Determine the [x, y] coordinate at the center of the cell enclosing the given text.  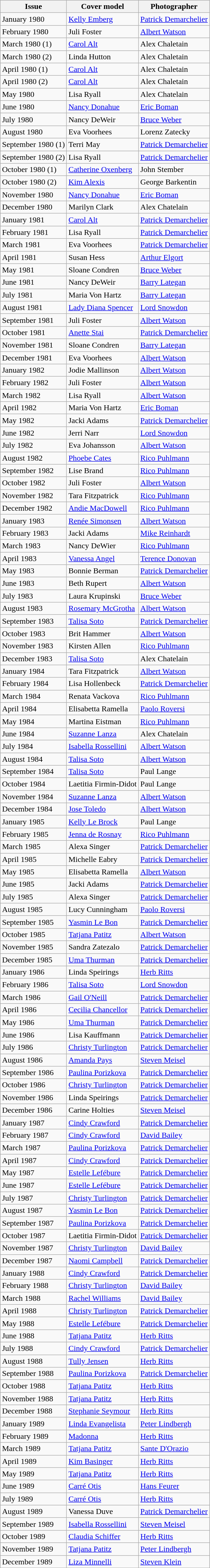
April 1988 [34, 1311]
August 1987 [34, 1211]
February 1989 [34, 1436]
December 1985 [34, 960]
April 1981 [34, 257]
Andie MacDowell [102, 508]
March 1981 [34, 245]
October 1980 (1) [34, 170]
Lise Brand [102, 470]
Lisa Hollenbeck [102, 684]
November 1981 [34, 345]
Gail O'Neill [102, 997]
July 1981 [34, 295]
November 1983 [34, 646]
Terence Donovan [174, 558]
June 1981 [34, 282]
February 1981 [34, 232]
Linda Evangelista [102, 1424]
May 1989 [34, 1474]
January 1985 [34, 822]
January 1984 [34, 671]
March 1980 (1) [34, 44]
Kelly Le Brock [102, 822]
Kim Basinger [102, 1461]
April 1984 [34, 709]
March 1986 [34, 997]
September 1982 [34, 470]
July 1986 [34, 1047]
Kelly Emberg [102, 19]
December 1984 [34, 809]
October 1983 [34, 634]
October 1989 [34, 1536]
June 1983 [34, 584]
May 1980 [34, 94]
April 1980 (1) [34, 69]
December 1983 [34, 659]
March 1980 (2) [34, 57]
Sandra Zatezalo [102, 947]
Lisa Kauffmann [102, 1035]
December 1982 [34, 508]
Kirsten Allen [102, 646]
Carine Holties [102, 1110]
August 1989 [34, 1511]
August 1980 [34, 132]
January 1987 [34, 1123]
November 1987 [34, 1248]
May 1986 [34, 1022]
March 1982 [34, 395]
January 1988 [34, 1273]
July 1987 [34, 1198]
George Barkentin [174, 182]
John Stember [174, 170]
Renata Vackova [102, 696]
July 1983 [34, 596]
November 1988 [34, 1399]
August 1985 [34, 909]
August 1988 [34, 1361]
October 1981 [34, 332]
Hans Feurer [174, 1486]
May 1988 [34, 1323]
February 1982 [34, 383]
October 1984 [34, 784]
February 1985 [34, 834]
Cover model [102, 7]
September 1983 [34, 621]
March 1983 [34, 546]
June 1988 [34, 1336]
December 1980 [34, 207]
Arthur Elgort [174, 257]
Mike Reinhardt [174, 533]
November 1980 [34, 195]
December 1986 [34, 1110]
Laura Krupinski [102, 596]
July 1988 [34, 1348]
Terri May [102, 144]
May 1981 [34, 270]
April 1985 [34, 859]
October 1982 [34, 483]
Bonnie Berman [102, 571]
November 1985 [34, 947]
February 1988 [34, 1286]
Jenna de Rosnay [102, 834]
April 1982 [34, 408]
Steven Klein [174, 1561]
Naomi Campbell [102, 1261]
October 1988 [34, 1386]
August 1986 [34, 1060]
Martina Eistman [102, 721]
November 1986 [34, 1098]
May 1985 [34, 872]
September 1984 [34, 772]
Sante D'Orazio [174, 1449]
July 1982 [34, 445]
Jodie Mallinson [102, 370]
April 1986 [34, 1010]
March 1988 [34, 1298]
December 1981 [34, 357]
Vanessa Duve [102, 1511]
September 1988 [34, 1374]
November 1982 [34, 496]
Photographer [174, 7]
Lorenz Zatecky [174, 132]
Brit Hammer [102, 634]
June 1980 [34, 107]
Linda Hutton [102, 57]
Kim Alexis [102, 182]
April 1987 [34, 1160]
September 1987 [34, 1223]
October 1987 [34, 1236]
Susan Hess [102, 257]
February 1987 [34, 1135]
February 1983 [34, 533]
May 1987 [34, 1173]
Liza Minnelli [102, 1561]
December 1989 [34, 1561]
April 1980 (2) [34, 82]
September 1986 [34, 1072]
Phoebe Cates [102, 458]
February 1980 [34, 32]
May 1982 [34, 420]
January 1982 [34, 370]
September 1989 [34, 1524]
September 1985 [34, 922]
Amanda Pays [102, 1060]
July 1989 [34, 1499]
July 1984 [34, 746]
July 1980 [34, 119]
May 1983 [34, 571]
January 1980 [34, 19]
August 1982 [34, 458]
August 1983 [34, 609]
Renée Simonsen [102, 521]
Catherine Oxenberg [102, 170]
Madonna [102, 1436]
January 1986 [34, 972]
Nancy DeWier [102, 546]
Jerri Narr [102, 433]
June 1984 [34, 734]
November 1989 [34, 1549]
February 1984 [34, 684]
June 1985 [34, 884]
June 1989 [34, 1486]
Anette Stai [102, 332]
November 1984 [34, 797]
December 1988 [34, 1411]
Stephanie Seymour [102, 1411]
Tully Jensen [102, 1361]
Rachel Williams [102, 1298]
March 1984 [34, 696]
September 1981 [34, 320]
September 1980 (2) [34, 157]
March 1985 [34, 847]
February 1986 [34, 985]
Michelle Eabry [102, 859]
Vanessa Angel [102, 558]
September 1980 (1) [34, 144]
October 1986 [34, 1085]
March 1989 [34, 1449]
July 1985 [34, 897]
Cecilia Chancellor [102, 1010]
Lady Diana Spencer [102, 307]
October 1980 (2) [34, 182]
Eva Johansson [102, 445]
October 1985 [34, 934]
June 1987 [34, 1185]
August 1981 [34, 307]
March 1987 [34, 1148]
Marilyn Clark [102, 207]
December 1987 [34, 1261]
Rosemary McGrotha [102, 609]
June 1982 [34, 433]
Beth Rupert [102, 584]
May 1984 [34, 721]
January 1981 [34, 220]
June 1986 [34, 1035]
Lucy Cunningham [102, 909]
August 1984 [34, 759]
January 1983 [34, 521]
April 1989 [34, 1461]
January 1989 [34, 1424]
Claudia Schiffer [102, 1536]
Issue [34, 7]
April 1983 [34, 558]
Jose Toledo [102, 809]
